Scan for the cell matching the given text and deliver its [x, y] coordinate at center. 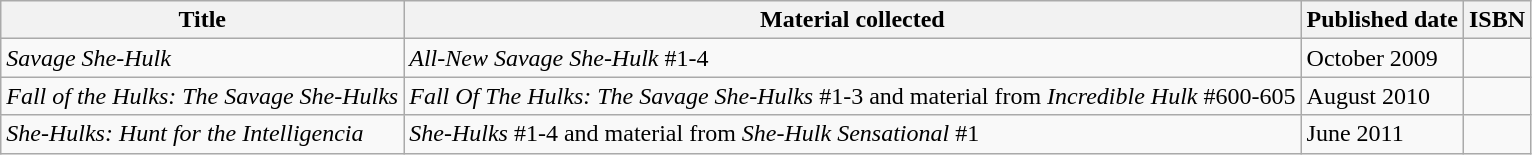
She-Hulks: Hunt for the Intelligencia [202, 134]
Material collected [852, 20]
June 2011 [1382, 134]
She-Hulks #1-4 and material from She-Hulk Sensational #1 [852, 134]
All-New Savage She-Hulk #1-4 [852, 58]
Published date [1382, 20]
August 2010 [1382, 96]
October 2009 [1382, 58]
Fall Of The Hulks: The Savage She-Hulks #1-3 and material from Incredible Hulk #600-605 [852, 96]
ISBN [1496, 20]
Title [202, 20]
Savage She-Hulk [202, 58]
Fall of the Hulks: The Savage She-Hulks [202, 96]
